From the cell containing the given text, extract its center point as (X, Y) coordinate. 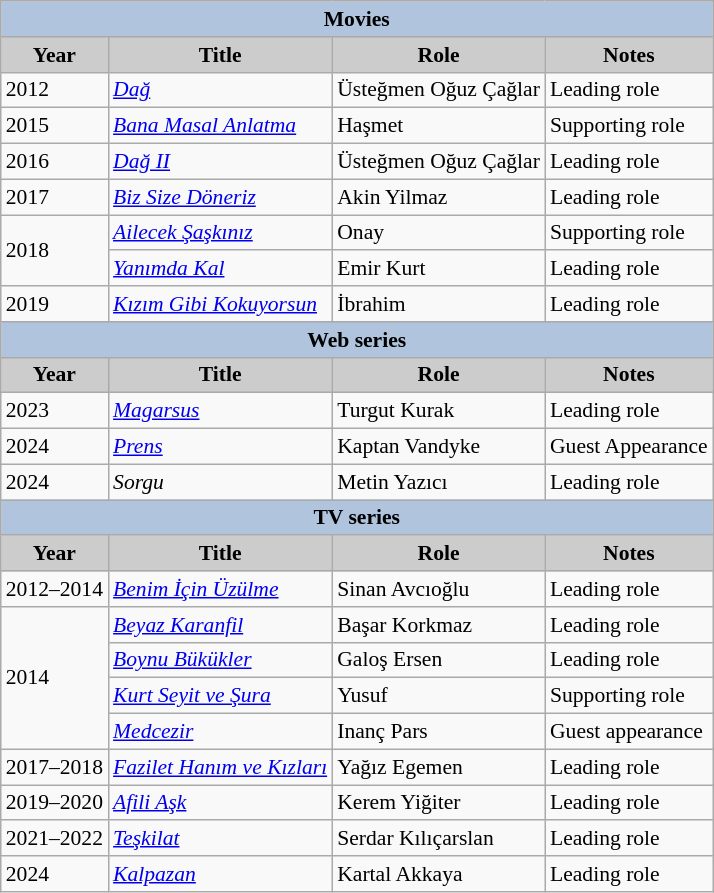
Web series (357, 340)
Guest Appearance (629, 447)
2019 (54, 304)
Kartal Akkaya (438, 874)
Benim İçin Üzülme (220, 589)
Movies (357, 19)
Yusuf (438, 696)
Onay (438, 233)
Kalpazan (220, 874)
2014 (54, 678)
Guest appearance (629, 732)
2021–2022 (54, 839)
Emir Kurt (438, 269)
Dağ (220, 90)
2018 (54, 250)
Kaptan Vandyke (438, 447)
Bana Masal Anlatma (220, 126)
Kerem Yiğiter (438, 803)
Kurt Seyit ve Şura (220, 696)
Galoş Ersen (438, 660)
2015 (54, 126)
Yağız Egemen (438, 767)
TV series (357, 518)
2016 (54, 162)
2023 (54, 411)
Akin Yilmaz (438, 197)
Boynu Bükükler (220, 660)
Biz Size Döneriz (220, 197)
Kızım Gibi Kokuyorsun (220, 304)
Inanç Pars (438, 732)
2017 (54, 197)
Prens (220, 447)
İbrahim (438, 304)
Yanımda Kal (220, 269)
Serdar Kılıçarslan (438, 839)
Fazilet Hanım ve Kızları (220, 767)
Afili Aşk (220, 803)
Sinan Avcıoğlu (438, 589)
Başar Korkmaz (438, 625)
Teşkilat (220, 839)
Haşmet (438, 126)
Magarsus (220, 411)
Dağ II (220, 162)
2019–2020 (54, 803)
Metin Yazıcı (438, 482)
2017–2018 (54, 767)
Ailecek Şaşkınız (220, 233)
Turgut Kurak (438, 411)
Beyaz Karanfil (220, 625)
Sorgu (220, 482)
2012 (54, 90)
2012–2014 (54, 589)
Medcezir (220, 732)
